Extract the [X, Y] coordinate from the center of the cell holding the provided text.  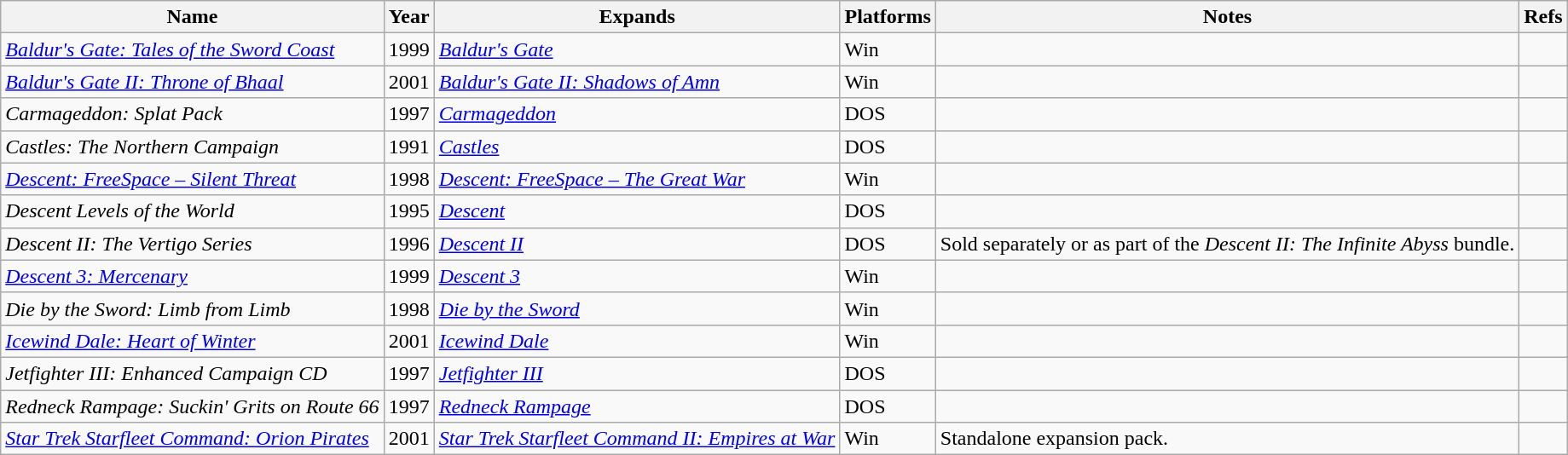
Jetfighter III: Enhanced Campaign CD [193, 373]
Redneck Rampage [637, 406]
Expands [637, 17]
Jetfighter III [637, 373]
Standalone expansion pack. [1227, 439]
Descent Levels of the World [193, 211]
Castles: The Northern Campaign [193, 147]
Die by the Sword: Limb from Limb [193, 308]
Sold separately or as part of the Descent II: The Infinite Abyss bundle. [1227, 244]
Star Trek Starfleet Command II: Empires at War [637, 439]
Platforms [888, 17]
Carmageddon: Splat Pack [193, 114]
Baldur's Gate II: Shadows of Amn [637, 82]
Baldur's Gate: Tales of the Sword Coast [193, 49]
Icewind Dale [637, 341]
1991 [409, 147]
Year [409, 17]
Castles [637, 147]
Descent: FreeSpace – The Great War [637, 179]
Descent II [637, 244]
1996 [409, 244]
Notes [1227, 17]
Redneck Rampage: Suckin' Grits on Route 66 [193, 406]
Descent: FreeSpace – Silent Threat [193, 179]
Die by the Sword [637, 308]
Baldur's Gate II: Throne of Bhaal [193, 82]
Name [193, 17]
Descent II: The Vertigo Series [193, 244]
Baldur's Gate [637, 49]
Refs [1543, 17]
Star Trek Starfleet Command: Orion Pirates [193, 439]
Descent 3: Mercenary [193, 276]
Icewind Dale: Heart of Winter [193, 341]
1995 [409, 211]
Descent [637, 211]
Carmageddon [637, 114]
Descent 3 [637, 276]
